Return the (x, y) coordinate for the center point of the cell that contains the specified text.  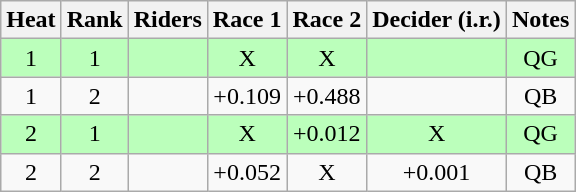
+0.001 (437, 172)
Rank (94, 20)
Race 1 (247, 20)
Heat (31, 20)
Notes (540, 20)
Decider (i.r.) (437, 20)
Race 2 (327, 20)
Riders (168, 20)
+0.012 (327, 134)
+0.052 (247, 172)
+0.109 (247, 96)
+0.488 (327, 96)
